Capture the cell that displays the provided text and extract its [x, y] central coordinate. 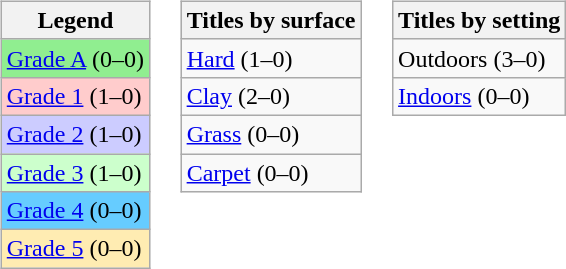
Grade 1 (1–0) [75, 96]
Grade 4 (0–0) [75, 211]
Grade A (0–0) [75, 58]
Legend [75, 20]
Titles by surface [271, 20]
Clay (2–0) [271, 96]
Carpet (0–0) [271, 173]
Grass (0–0) [271, 134]
Grade 2 (1–0) [75, 134]
Titles by setting [480, 20]
Outdoors (3–0) [480, 58]
Hard (1–0) [271, 58]
Grade 3 (1–0) [75, 173]
Grade 5 (0–0) [75, 249]
Indoors (0–0) [480, 96]
